Detect which cell encompasses the target text, then output its [x, y] center coordinate. 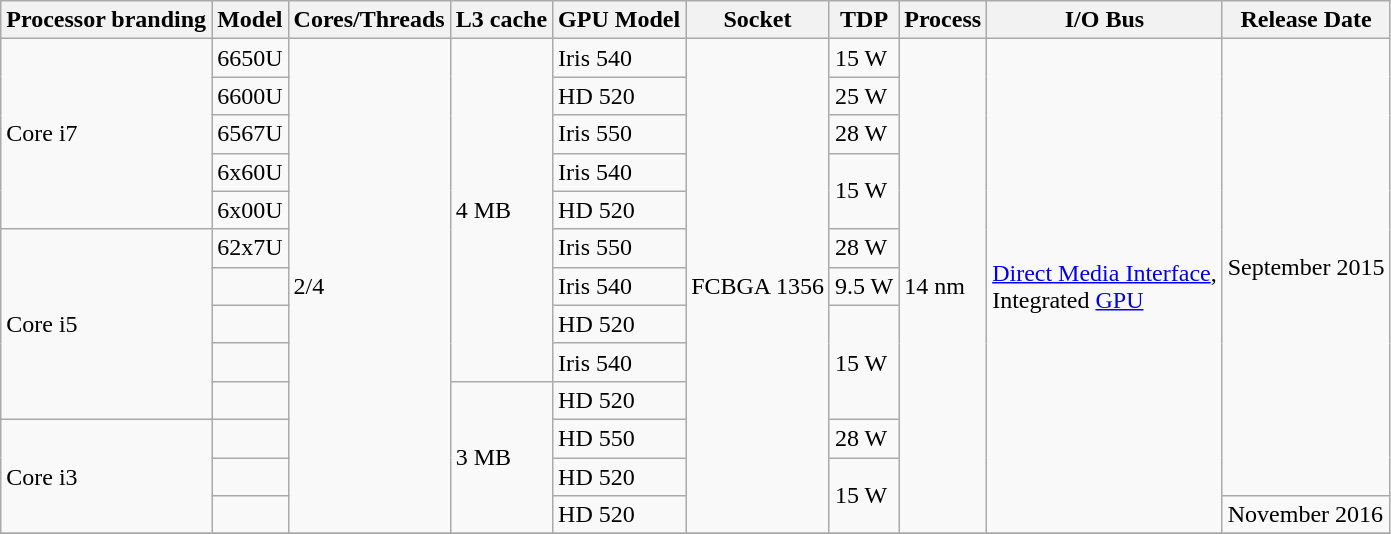
Core i3 [106, 476]
6567U [250, 134]
9.5 W [864, 286]
Process [943, 20]
2/4 [369, 286]
November 2016 [1306, 515]
6x00U [250, 210]
HD 550 [620, 438]
September 2015 [1306, 268]
6600U [250, 96]
14 nm [943, 286]
L3 cache [501, 20]
FCBGA 1356 [758, 286]
I/O Bus [1105, 20]
6650U [250, 58]
Release Date [1306, 20]
62x7U [250, 248]
Socket [758, 20]
Core i5 [106, 324]
TDP [864, 20]
Direct Media Interface,Integrated GPU [1105, 286]
4 MB [501, 210]
Core i7 [106, 134]
GPU Model [620, 20]
3 MB [501, 457]
6x60U [250, 172]
Cores/Threads [369, 20]
25 W [864, 96]
Model [250, 20]
Processor branding [106, 20]
